Return [X, Y] of the center of cell containing provided text 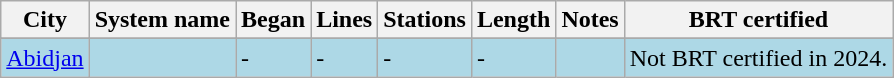
Stations [425, 20]
System name [162, 20]
Length [513, 20]
Notes [590, 20]
Began [274, 20]
Abidjan [45, 58]
City [45, 20]
Lines [344, 20]
Not BRT certified in 2024. [758, 58]
BRT certified [758, 20]
